Identify which cell holds the provided text, then report its [x, y] central coordinate. 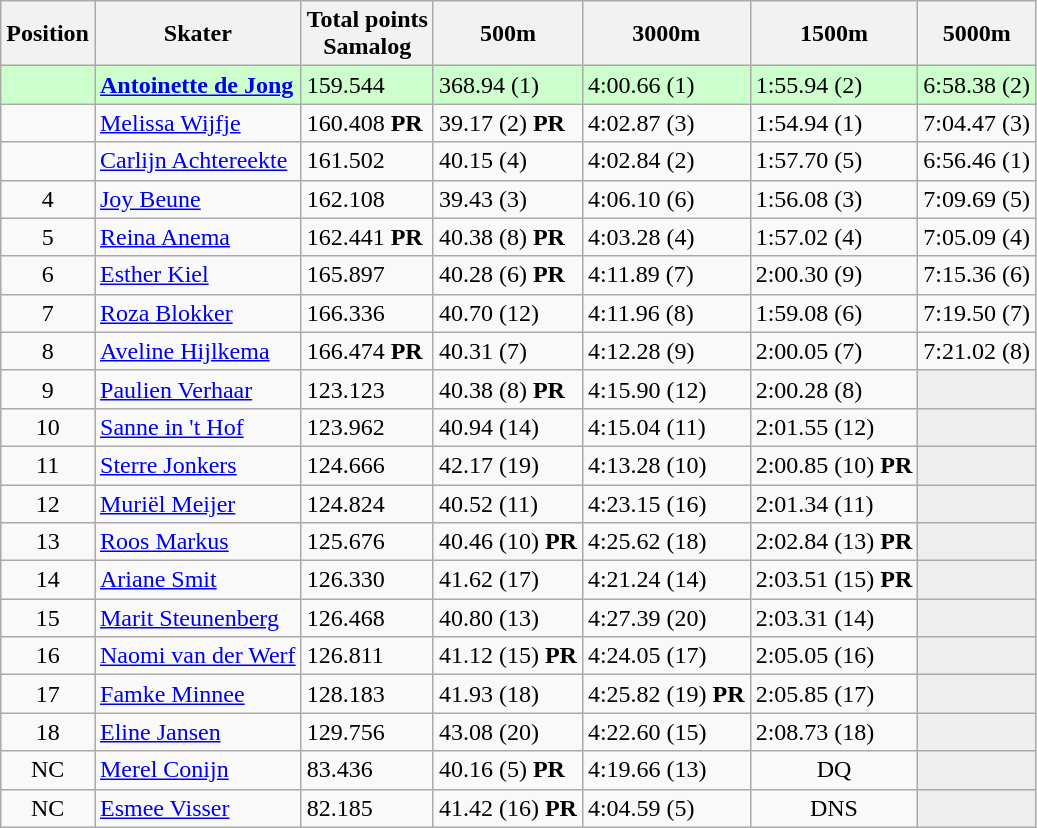
7 [48, 313]
125.676 [367, 542]
39.43 (3) [508, 199]
82.185 [367, 808]
160.408 PR [367, 123]
1:54.94 (1) [834, 123]
40.94 (14) [508, 427]
162.108 [367, 199]
1:57.70 (5) [834, 161]
5 [48, 237]
Total points Samalog [367, 34]
2:00.28 (8) [834, 389]
2:05.05 (16) [834, 656]
Naomi van der Werf [198, 656]
39.17 (2) PR [508, 123]
43.08 (20) [508, 732]
6:56.46 (1) [977, 161]
10 [48, 427]
7:05.09 (4) [977, 237]
2:01.34 (11) [834, 503]
Marit Steunenberg [198, 618]
Paulien Verhaar [198, 389]
4:27.39 (20) [666, 618]
161.502 [367, 161]
Reina Anema [198, 237]
41.93 (18) [508, 694]
18 [48, 732]
Esther Kiel [198, 275]
1:56.08 (3) [834, 199]
4:24.05 (17) [666, 656]
1:57.02 (4) [834, 237]
7:19.50 (7) [977, 313]
4:22.60 (15) [666, 732]
6 [48, 275]
124.824 [367, 503]
41.42 (16) PR [508, 808]
165.897 [367, 275]
4:00.66 (1) [666, 85]
41.12 (15) PR [508, 656]
2:00.05 (7) [834, 351]
41.62 (17) [508, 580]
40.46 (10) PR [508, 542]
4:06.10 (6) [666, 199]
4:02.84 (2) [666, 161]
42.17 (19) [508, 465]
40.15 (4) [508, 161]
40.52 (11) [508, 503]
Merel Conijn [198, 770]
4:15.90 (12) [666, 389]
Eline Jansen [198, 732]
Carlijn Achtereekte [198, 161]
Antoinette de Jong [198, 85]
9 [48, 389]
4 [48, 199]
Roos Markus [198, 542]
4:13.28 (10) [666, 465]
6:58.38 (2) [977, 85]
DQ [834, 770]
17 [48, 694]
40.80 (13) [508, 618]
40.70 (12) [508, 313]
5000m [977, 34]
2:08.73 (18) [834, 732]
12 [48, 503]
Joy Beune [198, 199]
4:19.66 (13) [666, 770]
16 [48, 656]
Aveline Hijlkema [198, 351]
7:15.36 (6) [977, 275]
4:21.24 (14) [666, 580]
40.31 (7) [508, 351]
Esmee Visser [198, 808]
Melissa Wijfje [198, 123]
3000m [666, 34]
2:00.85 (10) PR [834, 465]
1:55.94 (2) [834, 85]
1500m [834, 34]
40.16 (5) PR [508, 770]
4:23.15 (16) [666, 503]
124.666 [367, 465]
7:21.02 (8) [977, 351]
368.94 (1) [508, 85]
159.544 [367, 85]
2:01.55 (12) [834, 427]
40.28 (6) PR [508, 275]
13 [48, 542]
2:02.84 (13) PR [834, 542]
Ariane Smit [198, 580]
Position [48, 34]
2:03.31 (14) [834, 618]
4:25.82 (19) PR [666, 694]
Muriël Meijer [198, 503]
500m [508, 34]
1:59.08 (6) [834, 313]
128.183 [367, 694]
4:25.62 (18) [666, 542]
126.811 [367, 656]
123.962 [367, 427]
Sterre Jonkers [198, 465]
4:11.96 (8) [666, 313]
129.756 [367, 732]
4:12.28 (9) [666, 351]
14 [48, 580]
4:04.59 (5) [666, 808]
162.441 PR [367, 237]
2:03.51 (15) PR [834, 580]
7:04.47 (3) [977, 123]
Roza Blokker [198, 313]
7:09.69 (5) [977, 199]
4:02.87 (3) [666, 123]
Famke Minnee [198, 694]
4:15.04 (11) [666, 427]
Skater [198, 34]
15 [48, 618]
83.436 [367, 770]
4:03.28 (4) [666, 237]
2:05.85 (17) [834, 694]
123.123 [367, 389]
126.330 [367, 580]
Sanne in 't Hof [198, 427]
DNS [834, 808]
166.474 PR [367, 351]
11 [48, 465]
8 [48, 351]
166.336 [367, 313]
126.468 [367, 618]
2:00.30 (9) [834, 275]
4:11.89 (7) [666, 275]
